Provide the (X, Y) coordinate of the cell's center where the given text is located.  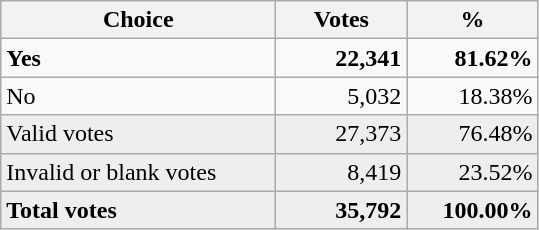
35,792 (342, 210)
Votes (342, 20)
No (138, 96)
Total votes (138, 210)
Valid votes (138, 134)
18.38% (472, 96)
Choice (138, 20)
5,032 (342, 96)
81.62% (472, 58)
22,341 (342, 58)
% (472, 20)
8,419 (342, 172)
Invalid or blank votes (138, 172)
27,373 (342, 134)
76.48% (472, 134)
100.00% (472, 210)
Yes (138, 58)
23.52% (472, 172)
